Return the (X, Y) coordinate for the center point of the cell that contains the specified text.  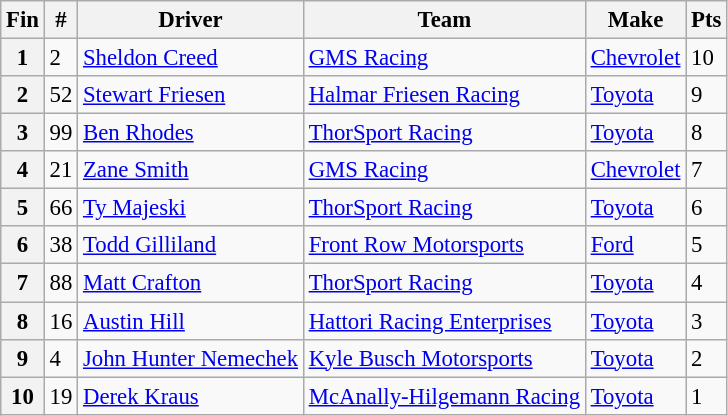
Ben Rhodes (191, 133)
52 (60, 95)
99 (60, 133)
21 (60, 170)
Matt Crafton (191, 283)
Make (635, 20)
88 (60, 283)
Derek Kraus (191, 396)
Hattori Racing Enterprises (444, 321)
Sheldon Creed (191, 58)
Ty Majeski (191, 208)
Driver (191, 20)
John Hunter Nemechek (191, 358)
Austin Hill (191, 321)
Fin (23, 20)
# (60, 20)
19 (60, 396)
Team (444, 20)
Halmar Friesen Racing (444, 95)
Front Row Motorsports (444, 245)
38 (60, 245)
16 (60, 321)
Stewart Friesen (191, 95)
McAnally-Hilgemann Racing (444, 396)
Zane Smith (191, 170)
Pts (706, 20)
Kyle Busch Motorsports (444, 358)
Ford (635, 245)
Todd Gilliland (191, 245)
66 (60, 208)
